Determine the [X, Y] coordinate at the center of the cell enclosing the given text.  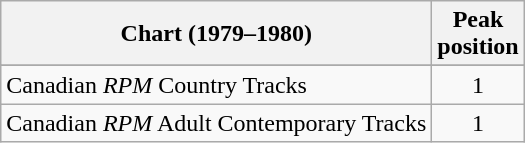
Canadian RPM Country Tracks [216, 85]
Chart (1979–1980) [216, 34]
Peakposition [478, 34]
Canadian RPM Adult Contemporary Tracks [216, 123]
